Provide the [X, Y] coordinate of the cell's center where the given text is located.  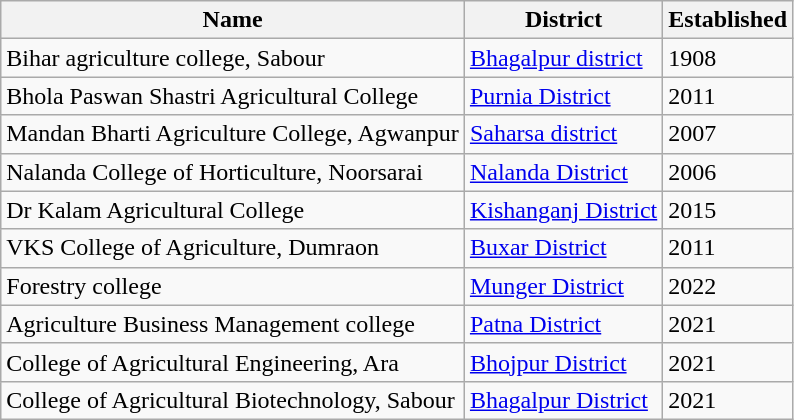
Bhola Paswan Shastri Agricultural College [233, 96]
College of Agricultural Engineering, Ara [233, 362]
Dr Kalam Agricultural College [233, 210]
Kishanganj District [563, 210]
Mandan Bharti Agriculture College, Agwanpur [233, 134]
Nalanda District [563, 172]
Bhagalpur District [563, 400]
Munger District [563, 286]
District [563, 20]
College of Agricultural Biotechnology, Sabour [233, 400]
Forestry college [233, 286]
2006 [728, 172]
Name [233, 20]
Bihar agriculture college, Sabour [233, 58]
Patna District [563, 324]
2015 [728, 210]
Bhojpur District [563, 362]
Nalanda College of Horticulture, Noorsarai [233, 172]
Agriculture Business Management college [233, 324]
1908 [728, 58]
Bhagalpur district [563, 58]
2022 [728, 286]
2007 [728, 134]
Saharsa district [563, 134]
VKS College of Agriculture, Dumraon [233, 248]
Established [728, 20]
Purnia District [563, 96]
Buxar District [563, 248]
